Pinpoint the cell where the given text exists, returning its [x, y] midpoint coordinate. 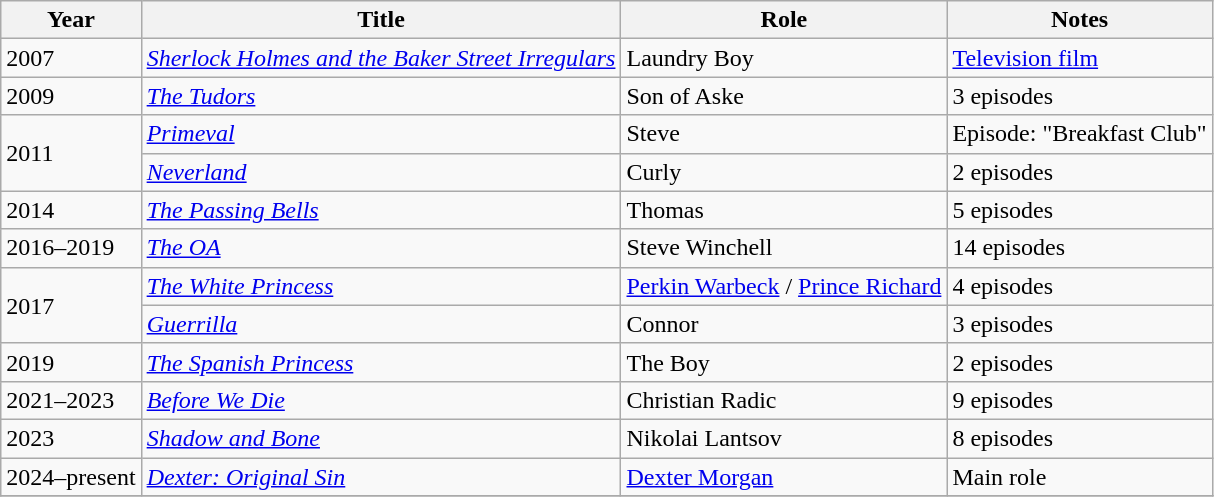
Title [381, 20]
2007 [71, 58]
Dexter: Original Sin [381, 477]
Year [71, 20]
Connor [784, 324]
9 episodes [1080, 400]
Son of Aske [784, 96]
2016–2019 [71, 248]
The OA [381, 248]
2014 [71, 210]
Sherlock Holmes and the Baker Street Irregulars [381, 58]
The White Princess [381, 286]
2021–2023 [71, 400]
2024–present [71, 477]
Notes [1080, 20]
The Spanish Princess [381, 362]
Episode: "Breakfast Club" [1080, 134]
Main role [1080, 477]
2011 [71, 153]
Steve Winchell [784, 248]
5 episodes [1080, 210]
2019 [71, 362]
4 episodes [1080, 286]
The Tudors [381, 96]
Perkin Warbeck / Prince Richard [784, 286]
Shadow and Bone [381, 438]
Role [784, 20]
Guerrilla [381, 324]
Neverland [381, 172]
Television film [1080, 58]
Steve [784, 134]
Dexter Morgan [784, 477]
2017 [71, 305]
Before We Die [381, 400]
8 episodes [1080, 438]
14 episodes [1080, 248]
2023 [71, 438]
2009 [71, 96]
The Passing Bells [381, 210]
Christian Radic [784, 400]
Primeval [381, 134]
Nikolai Lantsov [784, 438]
Curly [784, 172]
Thomas [784, 210]
The Boy [784, 362]
Laundry Boy [784, 58]
